Return the (X, Y) coordinate for the center point of the cell that contains the specified text.  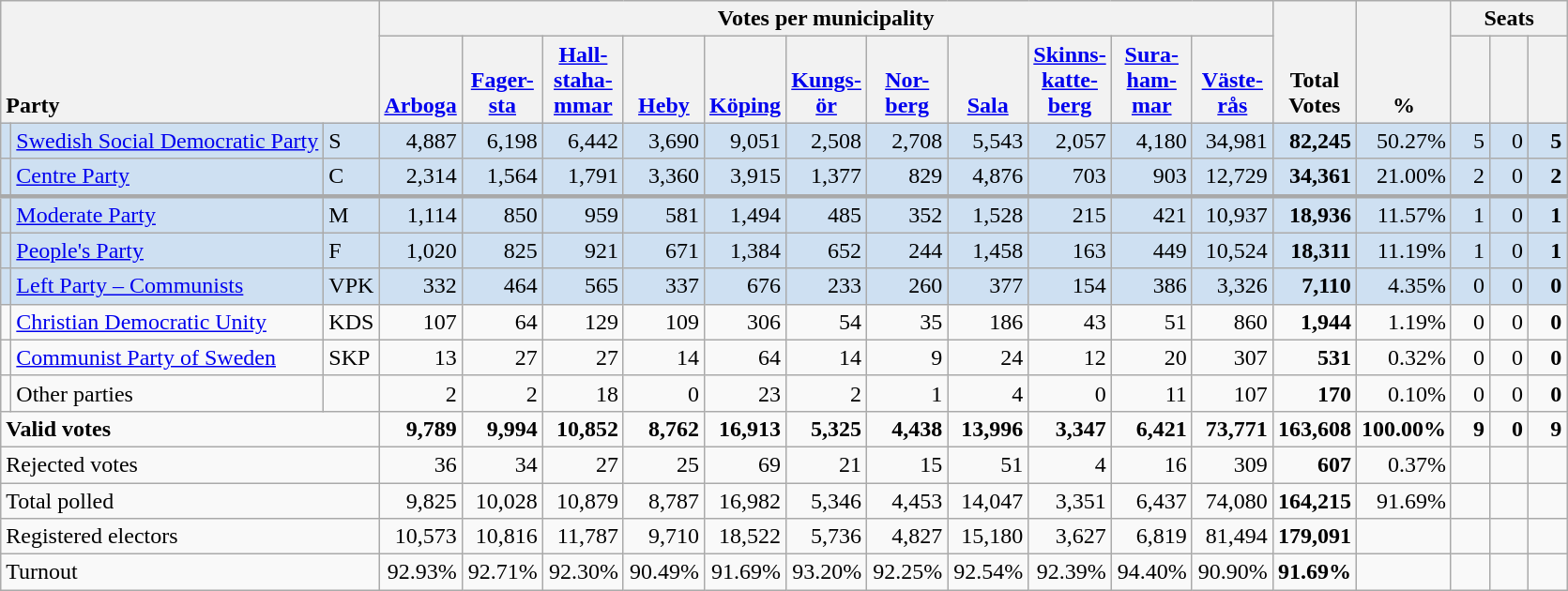
92.71% (502, 572)
Other parties (167, 393)
860 (1232, 322)
Votes per municipality (826, 19)
386 (1151, 286)
850 (502, 214)
377 (988, 286)
1,494 (745, 214)
Left Party – Communists (167, 286)
9,825 (420, 500)
959 (583, 214)
10,524 (1232, 250)
0.10% (1404, 393)
Hall- staha- mmar (583, 80)
164,215 (1314, 500)
11 (1151, 393)
50.27% (1404, 141)
12,729 (1232, 177)
92.25% (907, 572)
92.30% (583, 572)
24 (988, 357)
Arboga (420, 80)
244 (907, 250)
163 (1070, 250)
34,361 (1314, 177)
4,438 (907, 429)
16,913 (745, 429)
C (351, 177)
S (351, 141)
Registered electors (190, 537)
4,180 (1151, 141)
69 (745, 464)
531 (1314, 357)
Fager- sta (502, 80)
F (351, 250)
215 (1070, 214)
352 (907, 214)
74,080 (1232, 500)
81,494 (1232, 537)
11.19% (1404, 250)
73,771 (1232, 429)
186 (988, 322)
Party (190, 62)
2,708 (907, 141)
9,994 (502, 429)
6,198 (502, 141)
4,453 (907, 500)
8,762 (663, 429)
10,028 (502, 500)
179,091 (1314, 537)
23 (745, 393)
18 (583, 393)
90.49% (663, 572)
82,245 (1314, 141)
6,819 (1151, 537)
5,346 (827, 500)
565 (583, 286)
SKP (351, 357)
1,114 (420, 214)
485 (827, 214)
15,180 (988, 537)
1.19% (1404, 322)
671 (663, 250)
13,996 (988, 429)
5,325 (827, 429)
10,937 (1232, 214)
KDS (351, 322)
1,791 (583, 177)
6,421 (1151, 429)
Valid votes (190, 429)
2,314 (420, 177)
676 (745, 286)
829 (907, 177)
20 (1151, 357)
3,360 (663, 177)
Kungs- ör (827, 80)
163,608 (1314, 429)
3,690 (663, 141)
93.20% (827, 572)
3,347 (1070, 429)
6,437 (1151, 500)
703 (1070, 177)
18,311 (1314, 250)
VPK (351, 286)
8,787 (663, 500)
3,627 (1070, 537)
2,508 (827, 141)
5,736 (827, 537)
309 (1232, 464)
4,876 (988, 177)
Swedish Social Democratic Party (167, 141)
10,879 (583, 500)
129 (583, 322)
2,057 (1070, 141)
581 (663, 214)
4.35% (1404, 286)
21 (827, 464)
Centre Party (167, 177)
5,543 (988, 141)
332 (420, 286)
Heby (663, 80)
652 (827, 250)
10,852 (583, 429)
92.39% (1070, 572)
9,789 (420, 429)
6,442 (583, 141)
16 (1151, 464)
94.40% (1151, 572)
3,326 (1232, 286)
10,573 (420, 537)
Skinns- katte- berg (1070, 80)
Christian Democratic Unity (167, 322)
11,787 (583, 537)
43 (1070, 322)
337 (663, 286)
% (1404, 62)
Nor- berg (907, 80)
16,982 (745, 500)
7,110 (1314, 286)
92.54% (988, 572)
M (351, 214)
3,351 (1070, 500)
Turnout (190, 572)
54 (827, 322)
35 (907, 322)
1,458 (988, 250)
1,020 (420, 250)
154 (1070, 286)
Total polled (190, 500)
170 (1314, 393)
0.32% (1404, 357)
36 (420, 464)
903 (1151, 177)
14,047 (988, 500)
1,384 (745, 250)
11.57% (1404, 214)
15 (907, 464)
Sala (988, 80)
9,710 (663, 537)
21.00% (1404, 177)
1,528 (988, 214)
9,051 (745, 141)
921 (583, 250)
18,936 (1314, 214)
4,827 (907, 537)
100.00% (1404, 429)
607 (1314, 464)
90.90% (1232, 572)
109 (663, 322)
Moderate Party (167, 214)
1,377 (827, 177)
25 (663, 464)
People's Party (167, 250)
92.93% (420, 572)
1,564 (502, 177)
Communist Party of Sweden (167, 357)
Väste- rås (1232, 80)
Seats (1509, 19)
260 (907, 286)
34,981 (1232, 141)
464 (502, 286)
449 (1151, 250)
307 (1232, 357)
10,816 (502, 537)
1,944 (1314, 322)
13 (420, 357)
0.37% (1404, 464)
421 (1151, 214)
306 (745, 322)
34 (502, 464)
18,522 (745, 537)
233 (827, 286)
Sura- ham- mar (1151, 80)
825 (502, 250)
Total Votes (1314, 62)
Köping (745, 80)
Rejected votes (190, 464)
3,915 (745, 177)
4,887 (420, 141)
12 (1070, 357)
